From the cell containing the given text, extract its center point as [X, Y] coordinate. 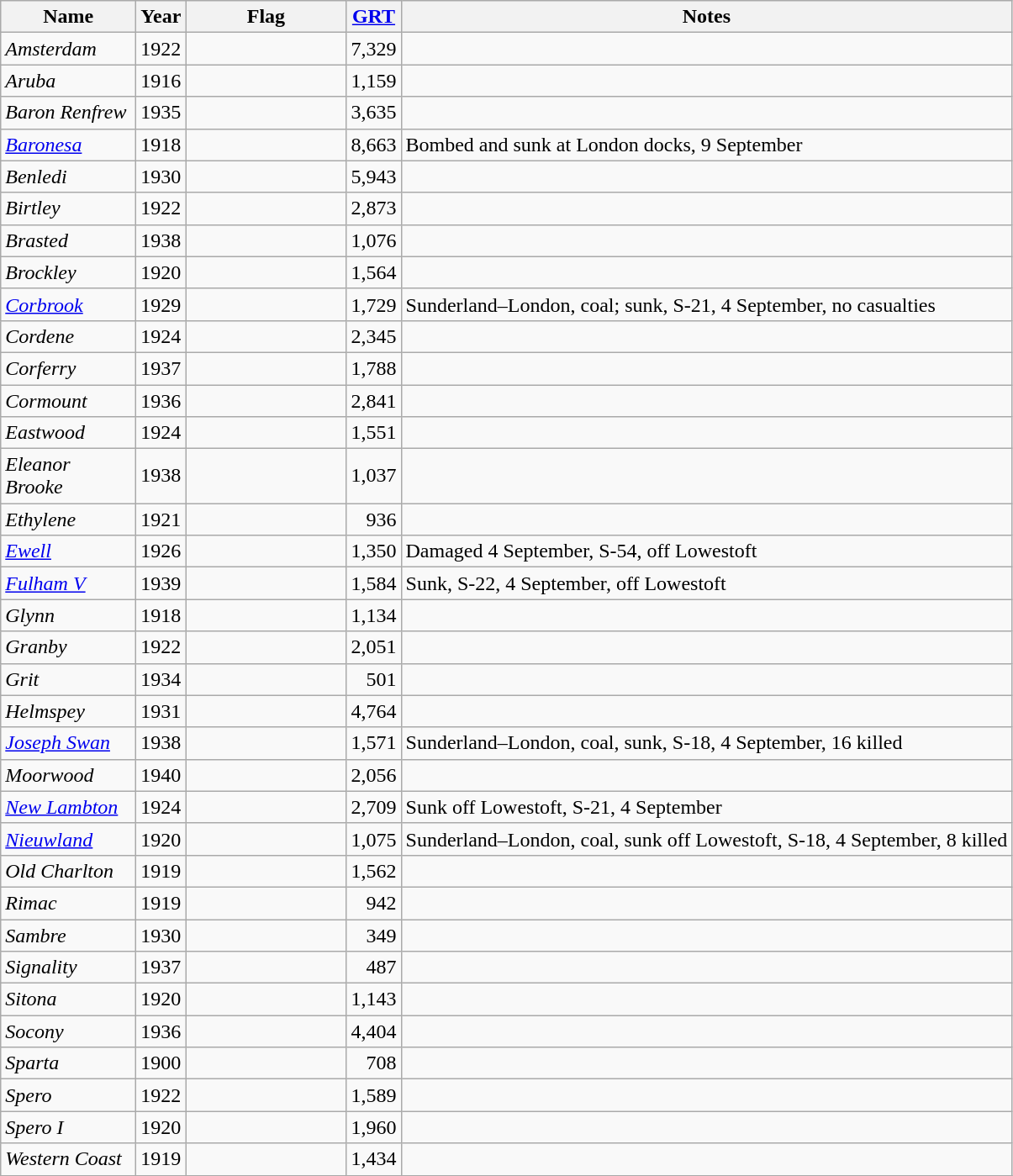
2,709 [373, 807]
1929 [161, 304]
Bombed and sunk at London docks, 9 September [706, 145]
1,551 [373, 433]
1935 [161, 113]
Sunderland–London, coal, sunk, S-18, 4 September, 16 killed [706, 743]
Cormount [69, 401]
Socony [69, 1031]
Sambre [69, 936]
7,329 [373, 49]
Spero [69, 1095]
5,943 [373, 177]
2,841 [373, 401]
1,584 [373, 583]
1939 [161, 583]
1,729 [373, 304]
Year [161, 17]
Sunderland–London, coal; sunk, S-21, 4 September, no casualties [706, 304]
1,571 [373, 743]
487 [373, 968]
1921 [161, 519]
1,075 [373, 839]
Fulham V [69, 583]
1,134 [373, 615]
4,764 [373, 711]
Western Coast [69, 1159]
Eleanor Brooke [69, 476]
1900 [161, 1063]
Sunk off Lowestoft, S-21, 4 September [706, 807]
Old Charlton [69, 871]
349 [373, 936]
Eastwood [69, 433]
2,345 [373, 336]
1934 [161, 679]
Rimac [69, 903]
Helmspey [69, 711]
1,562 [373, 871]
Cordene [69, 336]
Sparta [69, 1063]
Sitona [69, 999]
2,056 [373, 775]
2,873 [373, 208]
Damaged 4 September, S-54, off Lowestoft [706, 551]
Signality [69, 968]
Sunderland–London, coal, sunk off Lowestoft, S-18, 4 September, 8 killed [706, 839]
942 [373, 903]
4,404 [373, 1031]
Corferry [69, 368]
Name [69, 17]
1,143 [373, 999]
1,960 [373, 1127]
Joseph Swan [69, 743]
Moorwood [69, 775]
New Lambton [69, 807]
2,051 [373, 647]
Notes [706, 17]
GRT [373, 17]
Flag [266, 17]
Granby [69, 647]
Glynn [69, 615]
1,037 [373, 476]
1,350 [373, 551]
1940 [161, 775]
Brockley [69, 272]
1,564 [373, 272]
Grit [69, 679]
Sunk, S-22, 4 September, off Lowestoft [706, 583]
Ewell [69, 551]
Brasted [69, 240]
Baron Renfrew [69, 113]
1,788 [373, 368]
Benledi [69, 177]
1,589 [373, 1095]
1,434 [373, 1159]
708 [373, 1063]
1931 [161, 711]
Baronesa [69, 145]
Birtley [69, 208]
1,159 [373, 81]
1916 [161, 81]
Corbrook [69, 304]
1926 [161, 551]
936 [373, 519]
8,663 [373, 145]
Nieuwland [69, 839]
Amsterdam [69, 49]
Ethylene [69, 519]
501 [373, 679]
1,076 [373, 240]
3,635 [373, 113]
Aruba [69, 81]
Spero I [69, 1127]
